Provide the (X, Y) coordinate of the cell's center where the given text is located.  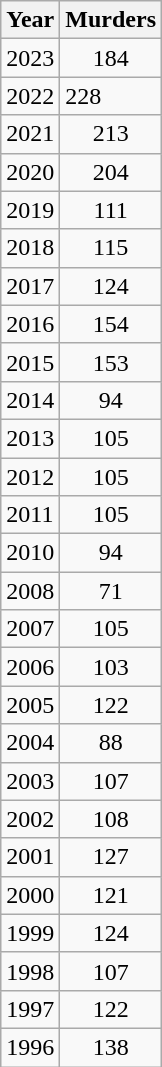
103 (111, 667)
2005 (30, 705)
153 (111, 362)
Year (30, 20)
121 (111, 895)
2013 (30, 438)
2004 (30, 743)
2020 (30, 172)
2014 (30, 400)
111 (111, 210)
204 (111, 172)
154 (111, 324)
2021 (30, 134)
2006 (30, 667)
2023 (30, 58)
Murders (111, 20)
2012 (30, 477)
228 (111, 96)
2000 (30, 895)
213 (111, 134)
2017 (30, 286)
2019 (30, 210)
2002 (30, 819)
184 (111, 58)
1996 (30, 1047)
108 (111, 819)
2008 (30, 591)
2022 (30, 96)
1998 (30, 971)
2018 (30, 248)
127 (111, 857)
2001 (30, 857)
2015 (30, 362)
2016 (30, 324)
115 (111, 248)
1999 (30, 933)
1997 (30, 1009)
2003 (30, 781)
138 (111, 1047)
2010 (30, 553)
2007 (30, 629)
71 (111, 591)
2011 (30, 515)
88 (111, 743)
